Find where the given text appears and provide that cell's center as [X, Y] coordinate. 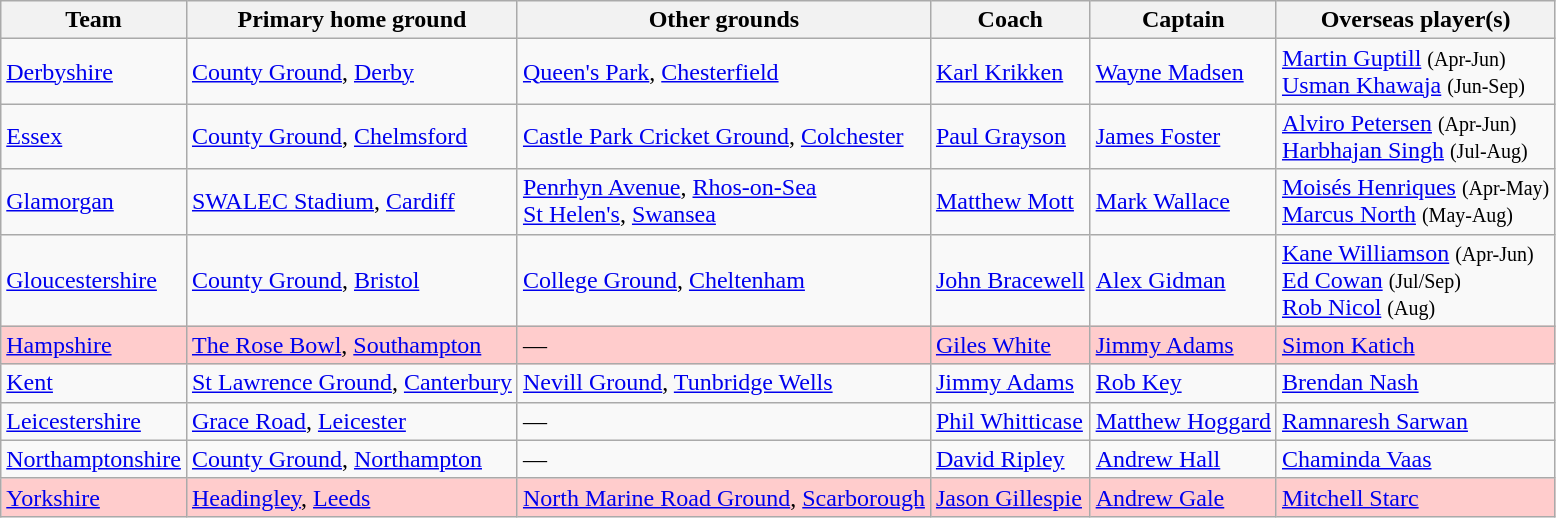
James Foster [1183, 136]
County Ground, Derby [352, 72]
Yorkshire [94, 497]
Andrew Gale [1183, 497]
Mitchell Starc [1415, 497]
Giles White [1010, 345]
Brendan Nash [1415, 383]
Ramnaresh Sarwan [1415, 421]
Paul Grayson [1010, 136]
Other grounds [724, 20]
SWALEC Stadium, Cardiff [352, 202]
Captain [1183, 20]
College Ground, Cheltenham [724, 280]
Glamorgan [94, 202]
Gloucestershire [94, 280]
Leicestershire [94, 421]
Moisés Henriques (Apr-May) Marcus North (May-Aug) [1415, 202]
Headingley, Leeds [352, 497]
Chaminda Vaas [1415, 459]
Jason Gillespie [1010, 497]
North Marine Road Ground, Scarborough [724, 497]
Queen's Park, Chesterfield [724, 72]
County Ground, Chelmsford [352, 136]
Martin Guptill (Apr-Jun) Usman Khawaja (Jun-Sep) [1415, 72]
Simon Katich [1415, 345]
Kent [94, 383]
Team [94, 20]
Essex [94, 136]
Castle Park Cricket Ground, Colchester [724, 136]
Mark Wallace [1183, 202]
Coach [1010, 20]
Alex Gidman [1183, 280]
County Ground, Bristol [352, 280]
Phil Whitticase [1010, 421]
Andrew Hall [1183, 459]
John Bracewell [1010, 280]
Kane Williamson (Apr-Jun) Ed Cowan (Jul/Sep) Rob Nicol (Aug) [1415, 280]
Penrhyn Avenue, Rhos-on-SeaSt Helen's, Swansea [724, 202]
Matthew Mott [1010, 202]
St Lawrence Ground, Canterbury [352, 383]
Hampshire [94, 345]
Northamptonshire [94, 459]
Nevill Ground, Tunbridge Wells [724, 383]
Overseas player(s) [1415, 20]
Alviro Petersen (Apr-Jun) Harbhajan Singh (Jul-Aug) [1415, 136]
Primary home ground [352, 20]
Rob Key [1183, 383]
County Ground, Northampton [352, 459]
The Rose Bowl, Southampton [352, 345]
Wayne Madsen [1183, 72]
Matthew Hoggard [1183, 421]
Grace Road, Leicester [352, 421]
Derbyshire [94, 72]
Karl Krikken [1010, 72]
David Ripley [1010, 459]
